From the cell containing the given text, extract its center point as [x, y] coordinate. 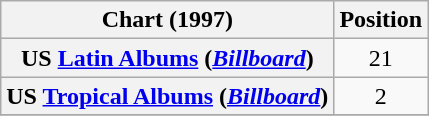
US Tropical Albums (Billboard) [168, 96]
Position [381, 20]
21 [381, 58]
Chart (1997) [168, 20]
US Latin Albums (Billboard) [168, 58]
2 [381, 96]
